Provide the (X, Y) coordinate of the cell's center where the given text is located.  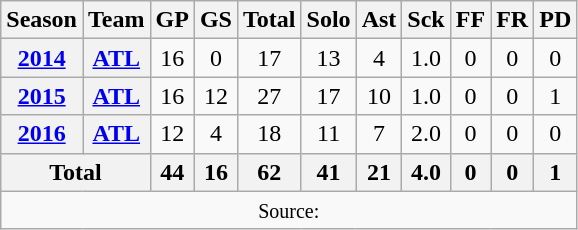
13 (328, 58)
2.0 (426, 134)
21 (379, 172)
2016 (42, 134)
7 (379, 134)
FF (470, 20)
27 (269, 96)
44 (172, 172)
GS (216, 20)
18 (269, 134)
GP (172, 20)
Solo (328, 20)
Ast (379, 20)
41 (328, 172)
Sck (426, 20)
11 (328, 134)
62 (269, 172)
10 (379, 96)
Team (116, 20)
2015 (42, 96)
4.0 (426, 172)
Season (42, 20)
2014 (42, 58)
Source: (289, 210)
FR (512, 20)
PD (556, 20)
